Find where the given text appears and provide that cell's center as [X, Y] coordinate. 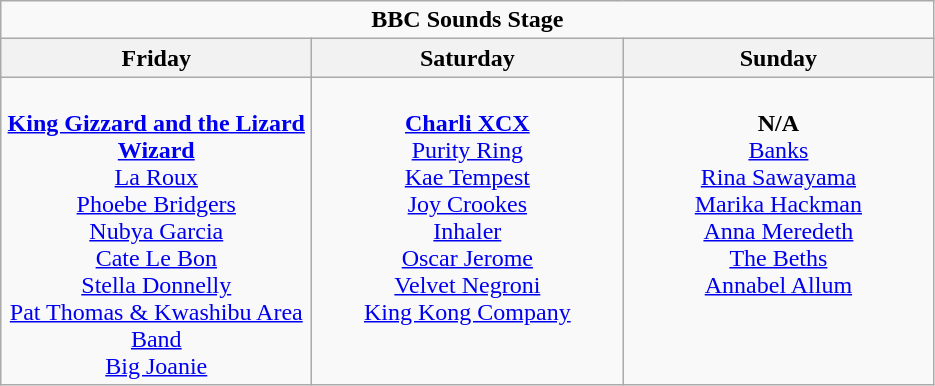
N/A Banks Rina Sawayama Marika Hackman Anna Meredeth The Beths Annabel Allum [778, 231]
Saturday [468, 58]
Friday [156, 58]
King Gizzard and the Lizard Wizard La Roux Phoebe Bridgers Nubya Garcia Cate Le Bon Stella Donnelly Pat Thomas & Kwashibu Area Band Big Joanie [156, 231]
BBC Sounds Stage [468, 20]
Sunday [778, 58]
Charli XCX Purity Ring Kae Tempest Joy Crookes Inhaler Oscar Jerome Velvet Negroni King Kong Company [468, 231]
